Locate the cell with the specified text and output its [X, Y] center coordinate. 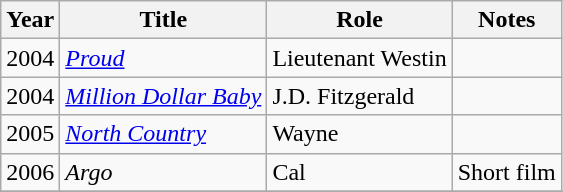
Cal [360, 172]
Wayne [360, 134]
Year [30, 20]
J.D. Fitzgerald [360, 96]
North Country [164, 134]
Argo [164, 172]
Proud [164, 58]
Title [164, 20]
2006 [30, 172]
Role [360, 20]
Notes [506, 20]
Lieutenant Westin [360, 58]
2005 [30, 134]
Million Dollar Baby [164, 96]
Short film [506, 172]
